Identify which cell holds the provided text, then report its (X, Y) central coordinate. 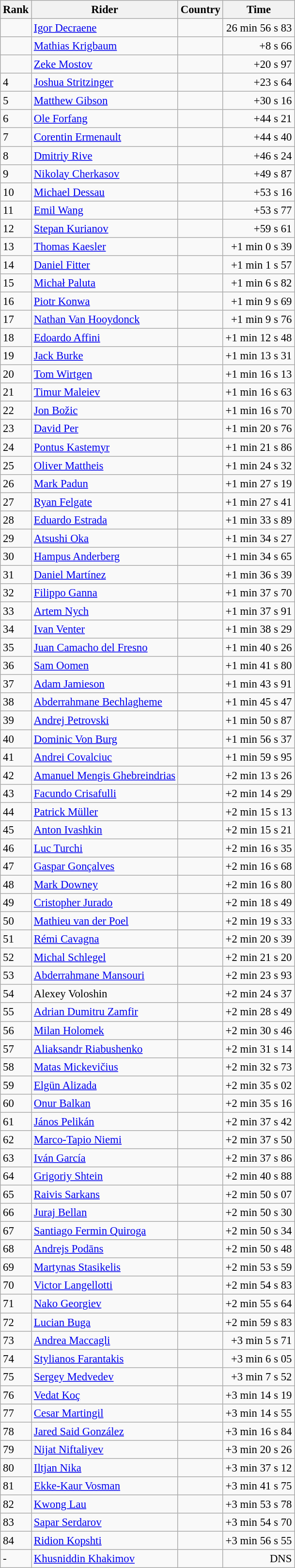
Alexey Voloshin (105, 994)
+3 min 53 s 78 (259, 1504)
22 (16, 411)
68 (16, 1249)
+8 s 66 (259, 46)
9 (16, 174)
39 (16, 720)
Edoardo Affini (105, 338)
Hampus Anderberg (105, 557)
+2 min 16 s 35 (259, 848)
Ryan Felgate (105, 502)
+30 s 16 (259, 101)
Luc Turchi (105, 848)
40 (16, 739)
8 (16, 156)
Corentin Ermenault (105, 137)
72 (16, 1322)
Aliaksandr Riabushenko (105, 1049)
52 (16, 958)
+2 min 37 s 42 (259, 1121)
29 (16, 538)
55 (16, 1012)
74 (16, 1359)
+3 min 37 s 12 (259, 1468)
Daniel Martínez (105, 575)
+2 min 16 s 68 (259, 866)
+2 min 24 s 37 (259, 994)
Thomas Kaesler (105, 247)
+1 min 16 s 70 (259, 411)
Santiago Fermin Quiroga (105, 1231)
+1 min 12 s 48 (259, 338)
+2 min 37 s 86 (259, 1158)
+46 s 24 (259, 156)
70 (16, 1285)
+2 min 35 s 16 (259, 1104)
50 (16, 921)
Andrej Petrovski (105, 720)
33 (16, 611)
Stylianos Farantakis (105, 1359)
Ole Forfang (105, 119)
34 (16, 629)
Lucian Buga (105, 1322)
Michael Dessau (105, 192)
+1 min 1 s 57 (259, 265)
Mathias Krigbaum (105, 46)
Ivan Venter (105, 629)
46 (16, 848)
+2 min 16 s 80 (259, 884)
+2 min 32 s 73 (259, 1067)
+1 min 34 s 65 (259, 557)
+2 min 14 s 29 (259, 793)
+1 min 0 s 39 (259, 247)
Igor Decraene (105, 28)
Sapar Serdarov (105, 1522)
Rank (16, 10)
- (16, 1559)
Sergey Medvedev (105, 1376)
61 (16, 1121)
57 (16, 1049)
+2 min 15 s 13 (259, 812)
+59 s 61 (259, 228)
+49 s 87 (259, 174)
Mark Downey (105, 884)
64 (16, 1176)
+44 s 21 (259, 119)
+2 min 31 s 14 (259, 1049)
+2 min 55 s 64 (259, 1304)
+2 min 13 s 26 (259, 775)
73 (16, 1340)
+53 s 16 (259, 192)
+23 s 64 (259, 82)
Tom Wirtgen (105, 374)
+1 min 16 s 63 (259, 392)
Elgün Alizada (105, 1085)
48 (16, 884)
Michal Schlegel (105, 958)
38 (16, 703)
81 (16, 1486)
41 (16, 757)
60 (16, 1104)
Ridion Kopshti (105, 1541)
37 (16, 684)
69 (16, 1267)
+2 min 35 s 02 (259, 1085)
Cristopher Jurado (105, 903)
78 (16, 1431)
6 (16, 119)
+1 min 34 s 27 (259, 538)
+2 min 50 s 07 (259, 1195)
+1 min 41 s 80 (259, 666)
+3 min 6 s 05 (259, 1359)
+2 min 21 s 20 (259, 958)
Amanuel Mengis Ghebreindrias (105, 775)
11 (16, 210)
+1 min 21 s 86 (259, 447)
Nikolay Cherkasov (105, 174)
+2 min 19 s 33 (259, 921)
Jack Burke (105, 356)
+2 min 15 s 21 (259, 830)
+1 min 9 s 76 (259, 320)
+2 min 53 s 59 (259, 1267)
+3 min 5 s 71 (259, 1340)
+3 min 7 s 52 (259, 1376)
Grigoriy Shtein (105, 1176)
+1 min 37 s 91 (259, 611)
20 (16, 374)
Matas Mickevičius (105, 1067)
Piotr Konwa (105, 301)
+44 s 40 (259, 137)
Adrian Dumitru Zamfir (105, 1012)
17 (16, 320)
65 (16, 1195)
19 (16, 356)
+1 min 20 s 76 (259, 429)
18 (16, 338)
82 (16, 1504)
+2 min 50 s 34 (259, 1231)
Andrea Maccagli (105, 1340)
45 (16, 830)
83 (16, 1522)
76 (16, 1395)
21 (16, 392)
16 (16, 301)
Oliver Mattheis (105, 465)
+1 min 27 s 41 (259, 502)
Dominic Von Burg (105, 739)
+1 min 59 s 95 (259, 757)
Onur Balkan (105, 1104)
+1 min 45 s 47 (259, 703)
Juan Camacho del Fresno (105, 648)
59 (16, 1085)
5 (16, 101)
31 (16, 575)
Pontus Kastemyr (105, 447)
+1 min 9 s 69 (259, 301)
Stepan Kurianov (105, 228)
+1 min 43 s 91 (259, 684)
36 (16, 666)
+3 min 14 s 19 (259, 1395)
58 (16, 1067)
Artem Nych (105, 611)
Martynas Stasikelis (105, 1267)
77 (16, 1413)
80 (16, 1468)
+1 min 13 s 31 (259, 356)
12 (16, 228)
35 (16, 648)
Jared Said González (105, 1431)
Adam Jamieson (105, 684)
56 (16, 1030)
Mark Padun (105, 483)
David Per (105, 429)
Filippo Ganna (105, 593)
+1 min 38 s 29 (259, 629)
42 (16, 775)
+1 min 33 s 89 (259, 520)
Iltjan Nika (105, 1468)
+3 min 41 s 75 (259, 1486)
Jon Božic (105, 411)
47 (16, 866)
67 (16, 1231)
28 (16, 520)
+53 s 77 (259, 210)
Anton Ivashkin (105, 830)
+2 min 50 s 48 (259, 1249)
+3 min 14 s 55 (259, 1413)
Michał Paluta (105, 283)
+2 min 28 s 49 (259, 1012)
Iván García (105, 1158)
Kwong Lau (105, 1504)
+2 min 30 s 46 (259, 1030)
15 (16, 283)
71 (16, 1304)
Matthew Gibson (105, 101)
62 (16, 1140)
+2 min 18 s 49 (259, 903)
+1 min 24 s 32 (259, 465)
75 (16, 1376)
+2 min 59 s 83 (259, 1322)
Patrick Müller (105, 812)
84 (16, 1541)
Facundo Crisafulli (105, 793)
+2 min 50 s 30 (259, 1213)
Rider (105, 10)
Vedat Koç (105, 1395)
Joshua Stritzinger (105, 82)
Atsushi Oka (105, 538)
Dmitriy Rive (105, 156)
Time (259, 10)
+3 min 56 s 55 (259, 1541)
63 (16, 1158)
+3 min 54 s 70 (259, 1522)
44 (16, 812)
Andrei Covalciuc (105, 757)
Country (201, 10)
Ekke-Kaur Vosman (105, 1486)
+3 min 16 s 84 (259, 1431)
14 (16, 265)
10 (16, 192)
Khusniddin Khakimov (105, 1559)
+1 min 37 s 70 (259, 593)
DNS (259, 1559)
+2 min 37 s 50 (259, 1140)
+2 min 54 s 83 (259, 1285)
Juraj Bellan (105, 1213)
Milan Holomek (105, 1030)
Sam Oomen (105, 666)
79 (16, 1450)
66 (16, 1213)
26 (16, 483)
Marco-Tapio Niemi (105, 1140)
Gaspar Gonçalves (105, 866)
+2 min 23 s 93 (259, 976)
Abderrahmane Mansouri (105, 976)
Abderrahmane Bechlagheme (105, 703)
+1 min 16 s 13 (259, 374)
Nathan Van Hooydonck (105, 320)
54 (16, 994)
Nijat Niftaliyev (105, 1450)
32 (16, 593)
+2 min 20 s 39 (259, 939)
+1 min 50 s 87 (259, 720)
Timur Maleiev (105, 392)
43 (16, 793)
Cesar Martingil (105, 1413)
Nako Georgiev (105, 1304)
26 min 56 s 83 (259, 28)
+1 min 36 s 39 (259, 575)
+20 s 97 (259, 64)
Victor Langellotti (105, 1285)
23 (16, 429)
Rémi Cavagna (105, 939)
+1 min 40 s 26 (259, 648)
János Pelikán (105, 1121)
Emil Wang (105, 210)
+2 min 40 s 88 (259, 1176)
13 (16, 247)
30 (16, 557)
Andrejs Podāns (105, 1249)
51 (16, 939)
+3 min 20 s 26 (259, 1450)
+1 min 27 s 19 (259, 483)
+1 min 56 s 37 (259, 739)
53 (16, 976)
4 (16, 82)
Raivis Sarkans (105, 1195)
24 (16, 447)
Daniel Fitter (105, 265)
49 (16, 903)
Zeke Mostov (105, 64)
Mathieu van der Poel (105, 921)
+1 min 6 s 82 (259, 283)
25 (16, 465)
7 (16, 137)
Eduardo Estrada (105, 520)
27 (16, 502)
